From the cell containing the given text, extract its center point as [x, y] coordinate. 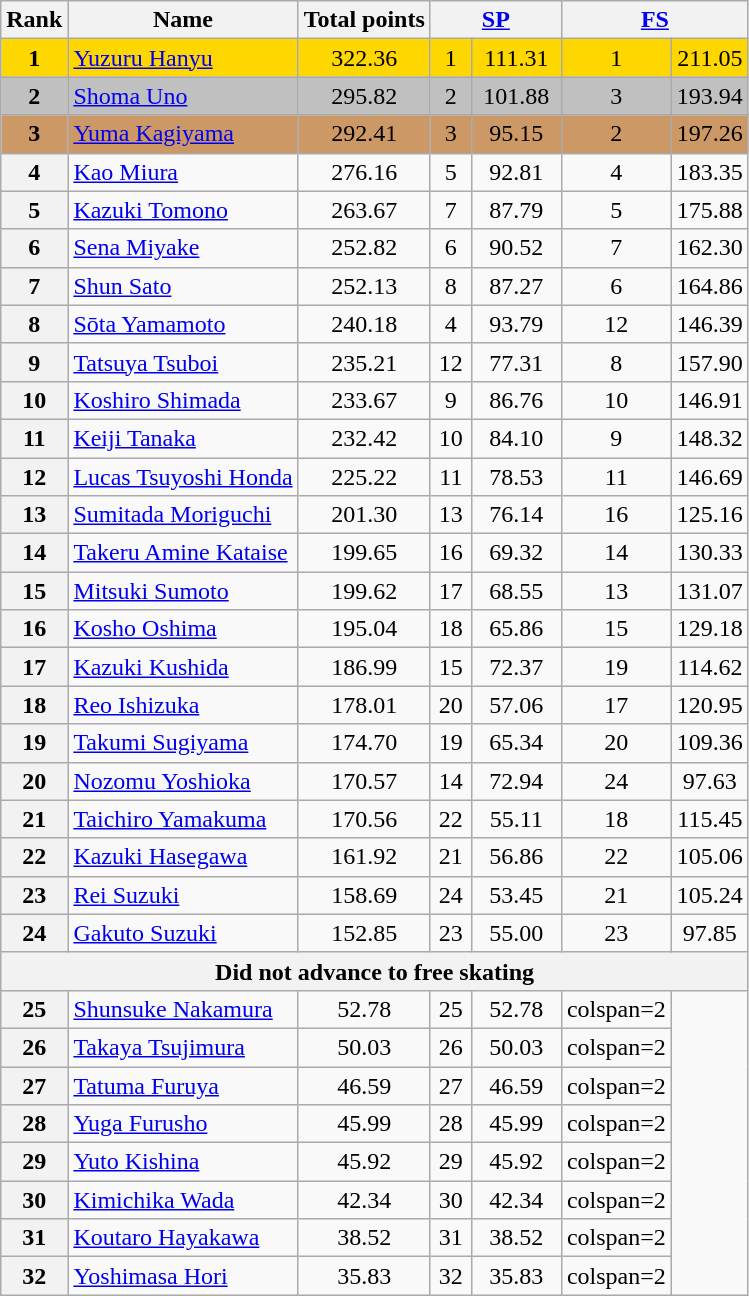
146.91 [710, 400]
76.14 [516, 515]
72.37 [516, 667]
Taichiro Yamakuma [183, 819]
Total points [364, 20]
Shoma Uno [183, 96]
Koshiro Shimada [183, 400]
FS [654, 20]
146.39 [710, 324]
252.13 [364, 286]
Yuma Kagiyama [183, 134]
90.52 [516, 248]
Nozomu Yoshioka [183, 781]
Reo Ishizuka [183, 705]
157.90 [710, 362]
92.81 [516, 172]
Tatuma Furuya [183, 1085]
178.01 [364, 705]
Kosho Oshima [183, 629]
69.32 [516, 553]
161.92 [364, 857]
68.55 [516, 591]
55.11 [516, 819]
232.42 [364, 438]
Takeru Amine Kataise [183, 553]
Yoshimasa Hori [183, 1276]
111.31 [516, 58]
101.88 [516, 96]
77.31 [516, 362]
263.67 [364, 210]
174.70 [364, 743]
87.27 [516, 286]
Yuzuru Hanyu [183, 58]
55.00 [516, 933]
109.36 [710, 743]
Name [183, 20]
Kazuki Kushida [183, 667]
97.63 [710, 781]
Sumitada Moriguchi [183, 515]
Sena Miyake [183, 248]
57.06 [516, 705]
Kimichika Wada [183, 1200]
Takumi Sugiyama [183, 743]
87.79 [516, 210]
322.36 [364, 58]
65.86 [516, 629]
152.85 [364, 933]
186.99 [364, 667]
199.62 [364, 591]
Tatsuya Tsuboi [183, 362]
115.45 [710, 819]
Yuto Kishina [183, 1162]
105.24 [710, 895]
Kazuki Hasegawa [183, 857]
Lucas Tsuyoshi Honda [183, 477]
235.21 [364, 362]
175.88 [710, 210]
193.94 [710, 96]
95.15 [516, 134]
86.76 [516, 400]
65.34 [516, 743]
Mitsuki Sumoto [183, 591]
53.45 [516, 895]
93.79 [516, 324]
Did not advance to free skating [375, 971]
Rei Suzuki [183, 895]
197.26 [710, 134]
164.86 [710, 286]
199.65 [364, 553]
131.07 [710, 591]
Shun Sato [183, 286]
170.57 [364, 781]
120.95 [710, 705]
233.67 [364, 400]
292.41 [364, 134]
201.30 [364, 515]
240.18 [364, 324]
56.86 [516, 857]
105.06 [710, 857]
148.32 [710, 438]
276.16 [364, 172]
295.82 [364, 96]
84.10 [516, 438]
162.30 [710, 248]
125.16 [710, 515]
72.94 [516, 781]
Yuga Furusho [183, 1124]
Shunsuke Nakamura [183, 1009]
Keiji Tanaka [183, 438]
Rank [34, 20]
Koutaro Hayakawa [183, 1238]
130.33 [710, 553]
146.69 [710, 477]
Kao Miura [183, 172]
97.85 [710, 933]
114.62 [710, 667]
225.22 [364, 477]
211.05 [710, 58]
Kazuki Tomono [183, 210]
195.04 [364, 629]
158.69 [364, 895]
SP [496, 20]
170.56 [364, 819]
252.82 [364, 248]
129.18 [710, 629]
78.53 [516, 477]
183.35 [710, 172]
Takaya Tsujimura [183, 1047]
Gakuto Suzuki [183, 933]
Sōta Yamamoto [183, 324]
